Extract the (X, Y) coordinate from the center of the cell holding the provided text.  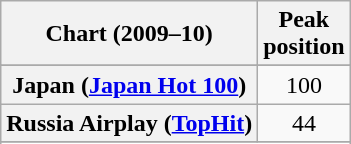
100 (304, 85)
Peakposition (304, 34)
Japan (Japan Hot 100) (130, 85)
44 (304, 123)
Chart (2009–10) (130, 34)
Russia Airplay (TopHit) (130, 123)
